Locate the cell with the specified text and output its [X, Y] center coordinate. 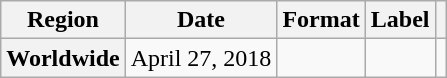
Label [400, 20]
Format [321, 20]
Region [63, 20]
April 27, 2018 [201, 58]
Worldwide [63, 58]
Date [201, 20]
